Locate the cell with the specified text and output its [X, Y] center coordinate. 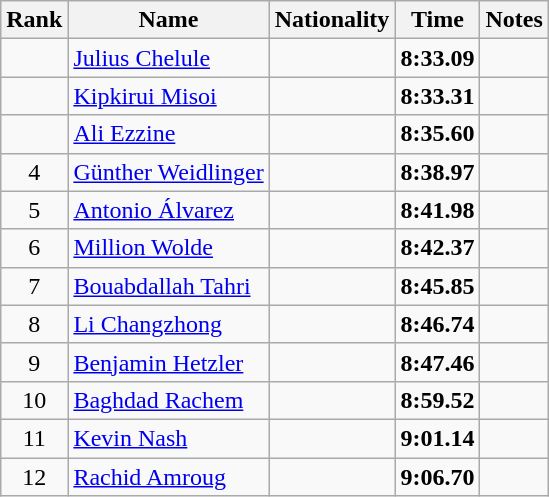
8:46.74 [438, 324]
Kipkirui Misoi [168, 96]
Million Wolde [168, 248]
Baghdad Rachem [168, 400]
8:59.52 [438, 400]
10 [34, 400]
Benjamin Hetzler [168, 362]
9 [34, 362]
12 [34, 477]
Time [438, 20]
8:45.85 [438, 286]
Antonio Álvarez [168, 210]
9:06.70 [438, 477]
5 [34, 210]
Name [168, 20]
8:41.98 [438, 210]
Li Changzhong [168, 324]
8:38.97 [438, 172]
Kevin Nash [168, 438]
8:35.60 [438, 134]
8:33.31 [438, 96]
4 [34, 172]
9:01.14 [438, 438]
8:42.37 [438, 248]
8:33.09 [438, 58]
Rachid Amroug [168, 477]
Ali Ezzine [168, 134]
Rank [34, 20]
7 [34, 286]
8 [34, 324]
Julius Chelule [168, 58]
Bouabdallah Tahri [168, 286]
11 [34, 438]
6 [34, 248]
Nationality [332, 20]
Notes [514, 20]
Günther Weidlinger [168, 172]
8:47.46 [438, 362]
